Provide the [x, y] coordinate of the cell's center where the given text is located.  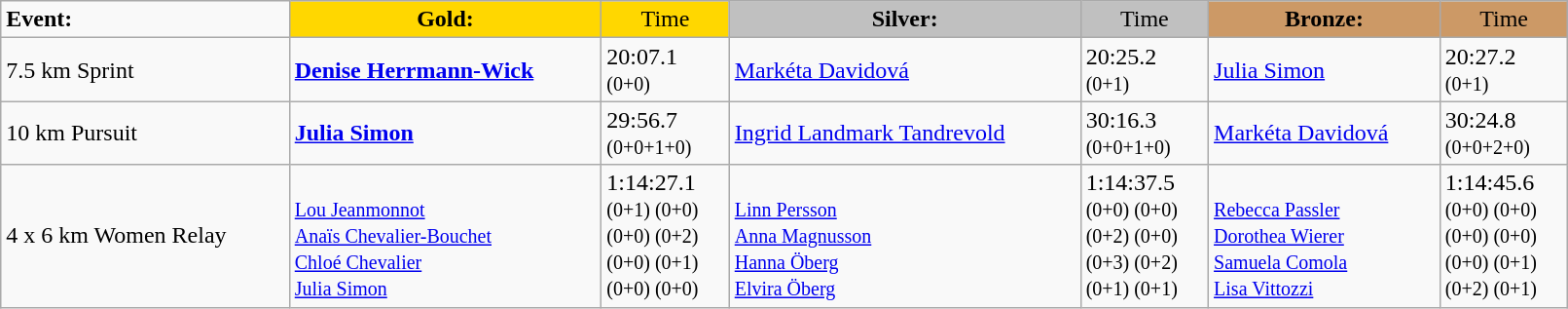
20:25.2(0+1) [1145, 70]
7.5 km Sprint [145, 70]
30:24.8(0+0+2+0) [1504, 133]
Lou JeanmonnotAnaïs Chevalier-BouchetChloé ChevalierJulia Simon [446, 236]
29:56.7(0+0+1+0) [666, 133]
4 x 6 km Women Relay [145, 236]
Rebecca PasslerDorothea WiererSamuela ComolaLisa Vittozzi [1325, 236]
Denise Herrmann-Wick [446, 70]
1:14:45.6(0+0) (0+0)(0+0) (0+0)(0+0) (0+1)(0+2) (0+1) [1504, 236]
1:14:27.1(0+1) (0+0)(0+0) (0+2)(0+0) (0+1)(0+0) (0+0) [666, 236]
Silver: [905, 19]
20:07.1(0+0) [666, 70]
Bronze: [1325, 19]
Event: [145, 19]
1:14:37.5(0+0) (0+0)(0+2) (0+0)(0+3) (0+2)(0+1) (0+1) [1145, 236]
Linn PerssonAnna MagnussonHanna ÖbergElvira Öberg [905, 236]
Gold: [446, 19]
Ingrid Landmark Tandrevold [905, 133]
10 km Pursuit [145, 133]
30:16.3(0+0+1+0) [1145, 133]
20:27.2(0+1) [1504, 70]
